Find where the given text appears and provide that cell's center as (x, y) coordinate. 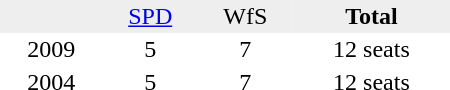
SPD (150, 16)
12 seats (372, 50)
2009 (52, 50)
Total (372, 16)
7 (246, 50)
WfS (246, 16)
5 (150, 50)
